Detect which cell encompasses the target text, then output its [X, Y] center coordinate. 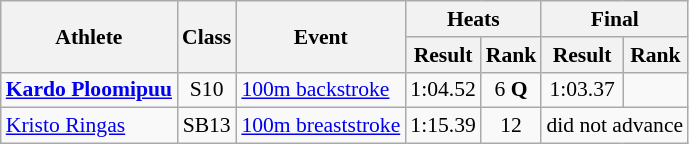
Kristo Ringas [89, 126]
Athlete [89, 36]
100m backstroke [320, 90]
100m breaststroke [320, 126]
Kardo Ploomipuu [89, 90]
Heats [473, 19]
1:03.37 [582, 90]
Class [206, 36]
Event [320, 36]
did not advance [614, 126]
1:04.52 [442, 90]
12 [512, 126]
6 Q [512, 90]
Final [614, 19]
S10 [206, 90]
SB13 [206, 126]
1:15.39 [442, 126]
